Find where the given text appears and provide that cell's center as [X, Y] coordinate. 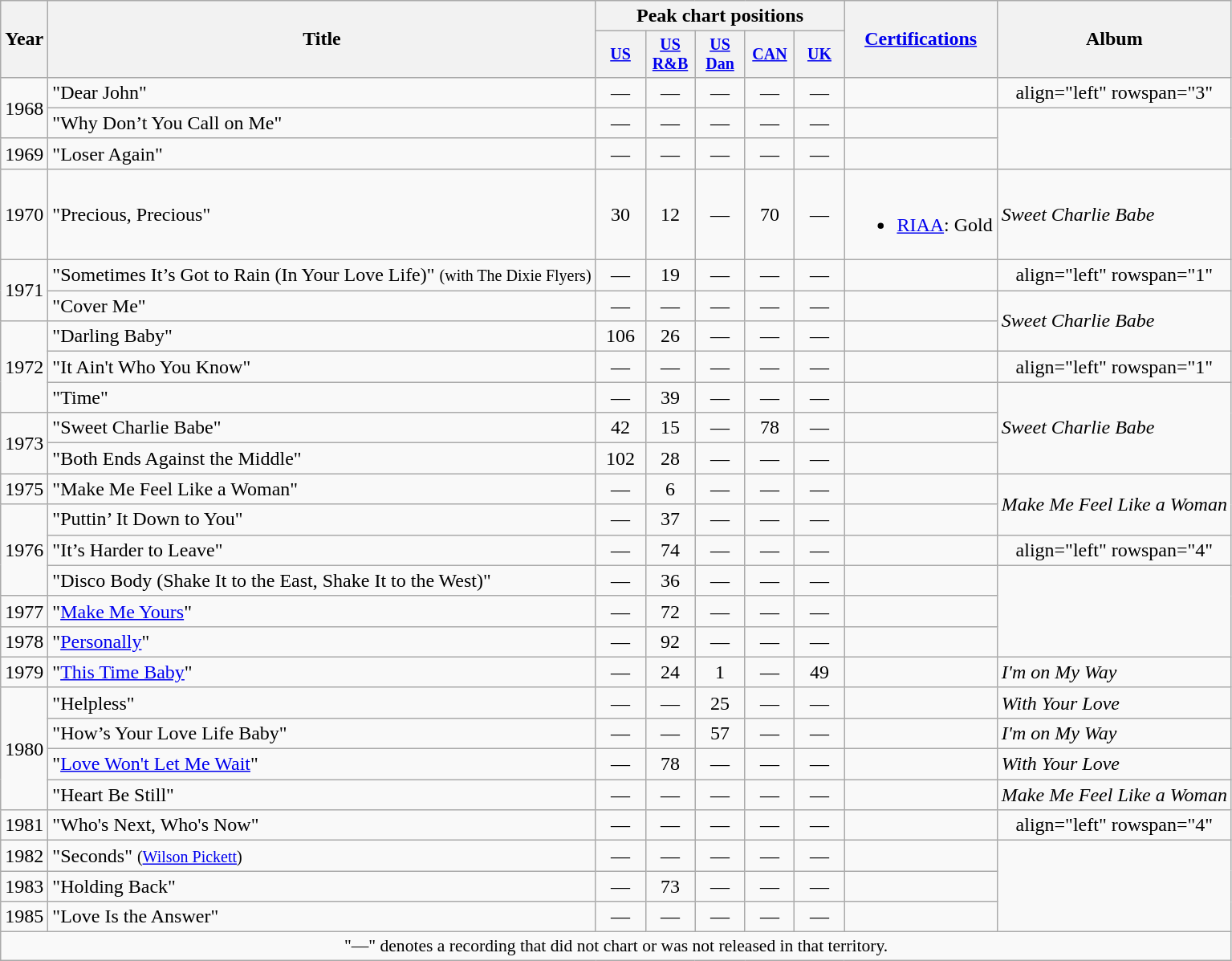
24 [670, 672]
92 [670, 641]
"Seconds" (Wilson Pickett) [322, 856]
"Both Ends Against the Middle" [322, 458]
USDan [720, 55]
align="left" rowspan="3" [1114, 92]
1969 [24, 153]
"Sometimes It’s Got to Rain (In Your Love Life)" (with The Dixie Flyers) [322, 275]
1971 [24, 291]
39 [670, 397]
1985 [24, 917]
"Why Don’t You Call on Me" [322, 123]
"Heart Be Still" [322, 795]
"Sweet Charlie Babe" [322, 428]
Year [24, 39]
37 [670, 519]
1968 [24, 108]
70 [770, 214]
"How’s Your Love Life Baby" [322, 733]
"Love Is the Answer" [322, 917]
106 [620, 336]
Album [1114, 39]
USR&B [670, 55]
36 [670, 580]
CAN [770, 55]
1975 [24, 489]
19 [670, 275]
74 [670, 550]
Title [322, 39]
1982 [24, 856]
"It’s Harder to Leave" [322, 550]
"Make Me Yours" [322, 611]
1 [720, 672]
28 [670, 458]
1973 [24, 443]
Certifications [921, 39]
1972 [24, 367]
"It Ain't Who You Know" [322, 367]
49 [819, 672]
"Who's Next, Who's Now" [322, 825]
"Disco Body (Shake It to the East, Shake It to the West)" [322, 580]
1970 [24, 214]
1979 [24, 672]
1980 [24, 748]
"Personally" [322, 641]
"Cover Me" [322, 306]
"Darling Baby" [322, 336]
"Holding Back" [322, 886]
25 [720, 702]
"—" denotes a recording that did not chart or was not released in that territory. [616, 947]
1976 [24, 550]
73 [670, 886]
UK [819, 55]
30 [620, 214]
102 [620, 458]
"Love Won't Let Me Wait" [322, 764]
57 [720, 733]
"Time" [322, 397]
26 [670, 336]
"Make Me Feel Like a Woman" [322, 489]
72 [670, 611]
"Precious, Precious" [322, 214]
6 [670, 489]
Peak chart positions [720, 16]
"Helpless" [322, 702]
1983 [24, 886]
"Puttin’ It Down to You" [322, 519]
1977 [24, 611]
US [620, 55]
"Loser Again" [322, 153]
42 [620, 428]
"This Time Baby" [322, 672]
RIAA: Gold [921, 214]
12 [670, 214]
15 [670, 428]
1978 [24, 641]
1981 [24, 825]
"Dear John" [322, 92]
